Output the [x, y] coordinate of the center of the cell containing the given text.  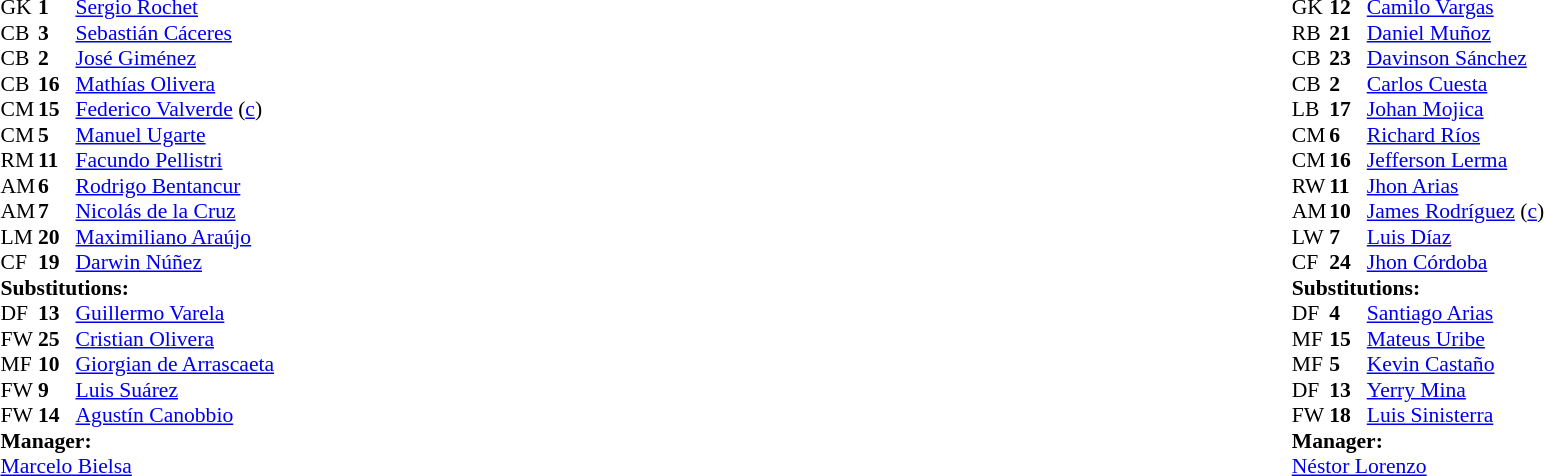
4 [1348, 313]
21 [1348, 33]
Kevin Castaño [1456, 365]
Rodrigo Bentancur [176, 186]
Federico Valverde (c) [176, 109]
Luis Sinisterra [1456, 415]
18 [1348, 415]
Maximiliano Araújo [176, 237]
20 [57, 237]
LM [19, 237]
Luis Suárez [176, 390]
Mathías Olivera [176, 84]
Sebastián Cáceres [176, 33]
Carlos Cuesta [1456, 84]
14 [57, 415]
Facundo Pellistri [176, 161]
Mateus Uribe [1456, 339]
Richard Ríos [1456, 135]
LW [1311, 237]
Daniel Muñoz [1456, 33]
LB [1311, 109]
19 [57, 263]
RW [1311, 186]
Yerry Mina [1456, 390]
Jefferson Lerma [1456, 161]
25 [57, 339]
Giorgian de Arrascaeta [176, 365]
24 [1348, 263]
Davinson Sánchez [1456, 59]
Santiago Arias [1456, 313]
Darwin Núñez [176, 263]
Jhon Córdoba [1456, 263]
17 [1348, 109]
Cristian Olivera [176, 339]
3 [57, 33]
Guillermo Varela [176, 313]
Agustín Canobbio [176, 415]
23 [1348, 59]
José Giménez [176, 59]
RM [19, 161]
Luis Díaz [1456, 237]
Nicolás de la Cruz [176, 211]
Johan Mojica [1456, 109]
James Rodríguez (c) [1456, 211]
Jhon Arias [1456, 186]
Manuel Ugarte [176, 135]
9 [57, 390]
RB [1311, 33]
